Find where the given text appears and provide that cell's center as [X, Y] coordinate. 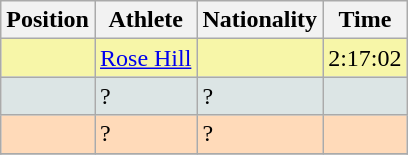
Position [48, 20]
Rose Hill [145, 58]
Athlete [145, 20]
Nationality [260, 20]
2:17:02 [365, 58]
Time [365, 20]
